Extract the (x, y) coordinate from the center of the cell holding the provided text.  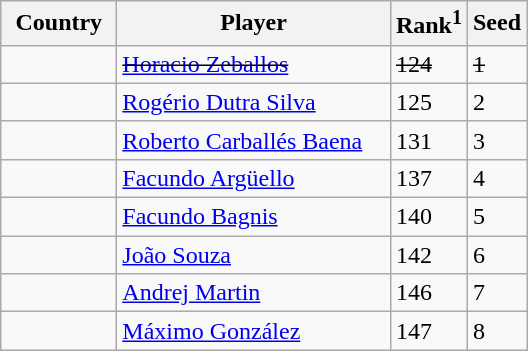
Rogério Dutra Silva (254, 102)
2 (496, 102)
João Souza (254, 255)
4 (496, 178)
137 (428, 178)
131 (428, 140)
142 (428, 255)
Rank1 (428, 24)
8 (496, 331)
Máximo González (254, 331)
Facundo Bagnis (254, 217)
140 (428, 217)
1 (496, 64)
Roberto Carballés Baena (254, 140)
Facundo Argüello (254, 178)
7 (496, 293)
5 (496, 217)
146 (428, 293)
6 (496, 255)
Andrej Martin (254, 293)
Country (59, 24)
147 (428, 331)
3 (496, 140)
Seed (496, 24)
Player (254, 24)
124 (428, 64)
Horacio Zeballos (254, 64)
125 (428, 102)
